For the text-containing cell, return its midpoint in (x, y) coordinate format. 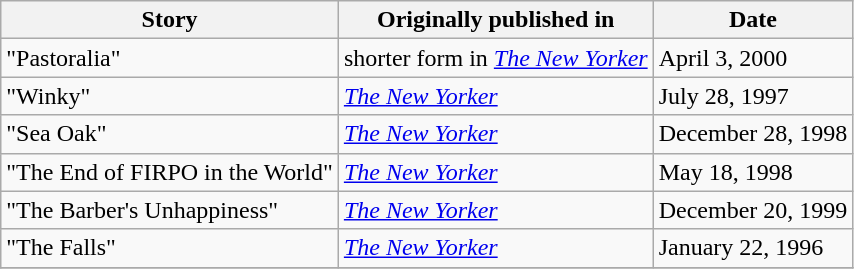
"Sea Oak" (170, 134)
July 28, 1997 (753, 96)
shorter form in The New Yorker (496, 58)
"The Barber's Unhappiness" (170, 210)
"Pastoralia" (170, 58)
"Winky" (170, 96)
December 28, 1998 (753, 134)
May 18, 1998 (753, 172)
Originally published in (496, 20)
April 3, 2000 (753, 58)
"The End of FIRPO in the World" (170, 172)
"The Falls" (170, 248)
January 22, 1996 (753, 248)
December 20, 1999 (753, 210)
Story (170, 20)
Date (753, 20)
